From the cell containing the given text, extract its center point as (x, y) coordinate. 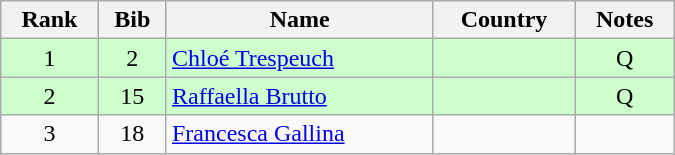
Notes (624, 20)
Raffaella Brutto (300, 96)
3 (50, 134)
1 (50, 58)
15 (132, 96)
Bib (132, 20)
Chloé Trespeuch (300, 58)
18 (132, 134)
Name (300, 20)
Francesca Gallina (300, 134)
Rank (50, 20)
Country (504, 20)
